Determine the [X, Y] coordinate at the center of the cell enclosing the given text.  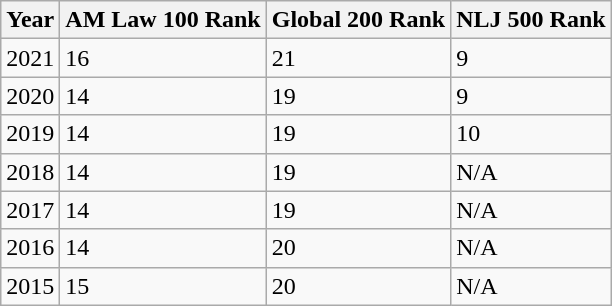
15 [163, 286]
Year [30, 20]
NLJ 500 Rank [531, 20]
2017 [30, 210]
2018 [30, 172]
16 [163, 58]
2021 [30, 58]
10 [531, 134]
AM Law 100 Rank [163, 20]
2020 [30, 96]
Global 200 Rank [358, 20]
2015 [30, 286]
2016 [30, 248]
21 [358, 58]
2019 [30, 134]
